Identify which cell holds the provided text, then report its (X, Y) central coordinate. 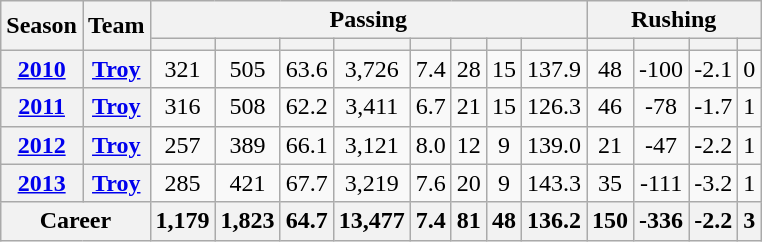
3,121 (372, 145)
-1.7 (714, 107)
1,823 (248, 221)
-111 (662, 183)
Rushing (674, 20)
421 (248, 183)
20 (468, 183)
3 (750, 221)
139.0 (554, 145)
-336 (662, 221)
321 (182, 69)
66.1 (306, 145)
13,477 (372, 221)
67.7 (306, 183)
1,179 (182, 221)
150 (610, 221)
389 (248, 145)
508 (248, 107)
0 (750, 69)
46 (610, 107)
28 (468, 69)
12 (468, 145)
3,411 (372, 107)
64.7 (306, 221)
Passing (368, 20)
143.3 (554, 183)
316 (182, 107)
Season (42, 26)
7.6 (430, 183)
Career (76, 221)
8.0 (430, 145)
2010 (42, 69)
6.7 (430, 107)
-78 (662, 107)
257 (182, 145)
285 (182, 183)
62.2 (306, 107)
3,219 (372, 183)
35 (610, 183)
-100 (662, 69)
137.9 (554, 69)
2012 (42, 145)
-3.2 (714, 183)
81 (468, 221)
Team (116, 26)
136.2 (554, 221)
126.3 (554, 107)
3,726 (372, 69)
2013 (42, 183)
-2.1 (714, 69)
63.6 (306, 69)
-47 (662, 145)
2011 (42, 107)
505 (248, 69)
